Output the [x, y] coordinate of the center of the cell containing the given text.  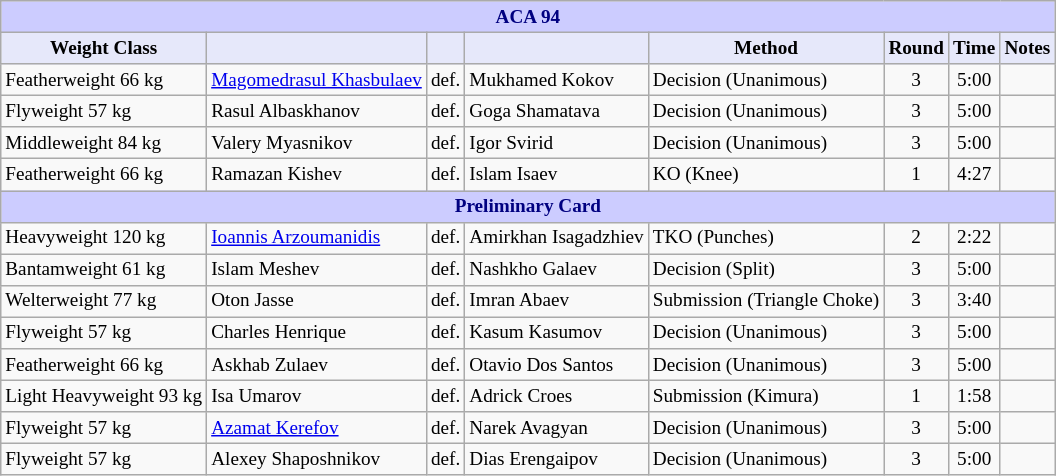
Narek Avagyan [556, 428]
Welterweight 77 kg [104, 301]
Light Heavyweight 93 kg [104, 396]
Azamat Kerefov [317, 428]
Preliminary Card [528, 206]
Notes [1028, 48]
Islam Meshev [317, 270]
Islam Isaev [556, 175]
3:40 [974, 301]
Igor Svirid [556, 143]
Time [974, 48]
Charles Henrique [317, 333]
TKO (Punches) [766, 238]
Submission (Kimura) [766, 396]
Heavyweight 120 kg [104, 238]
Goga Shamatava [556, 111]
ACA 94 [528, 17]
Middleweight 84 kg [104, 143]
Otavio Dos Santos [556, 365]
Oton Jasse [317, 301]
Round [916, 48]
Ioannis Arzoumanidis [317, 238]
Ramazan Kishev [317, 175]
Magomedrasul Khasbulaev [317, 80]
Weight Class [104, 48]
1:58 [974, 396]
Kasum Kasumov [556, 333]
KO (Knee) [766, 175]
Submission (Triangle Choke) [766, 301]
2 [916, 238]
Bantamweight 61 kg [104, 270]
Valery Myasnikov [317, 143]
Adrick Croes [556, 396]
Alexey Shaposhnikov [317, 460]
Decision (Split) [766, 270]
2:22 [974, 238]
Nashkho Galaev [556, 270]
Method [766, 48]
Rasul Albaskhanov [317, 111]
Mukhamed Kokov [556, 80]
Askhab Zulaev [317, 365]
Isa Umarov [317, 396]
Amirkhan Isagadzhiev [556, 238]
4:27 [974, 175]
Dias Erengaipov [556, 460]
Imran Abaev [556, 301]
